Extract the (x, y) coordinate from the center of the cell holding the provided text.  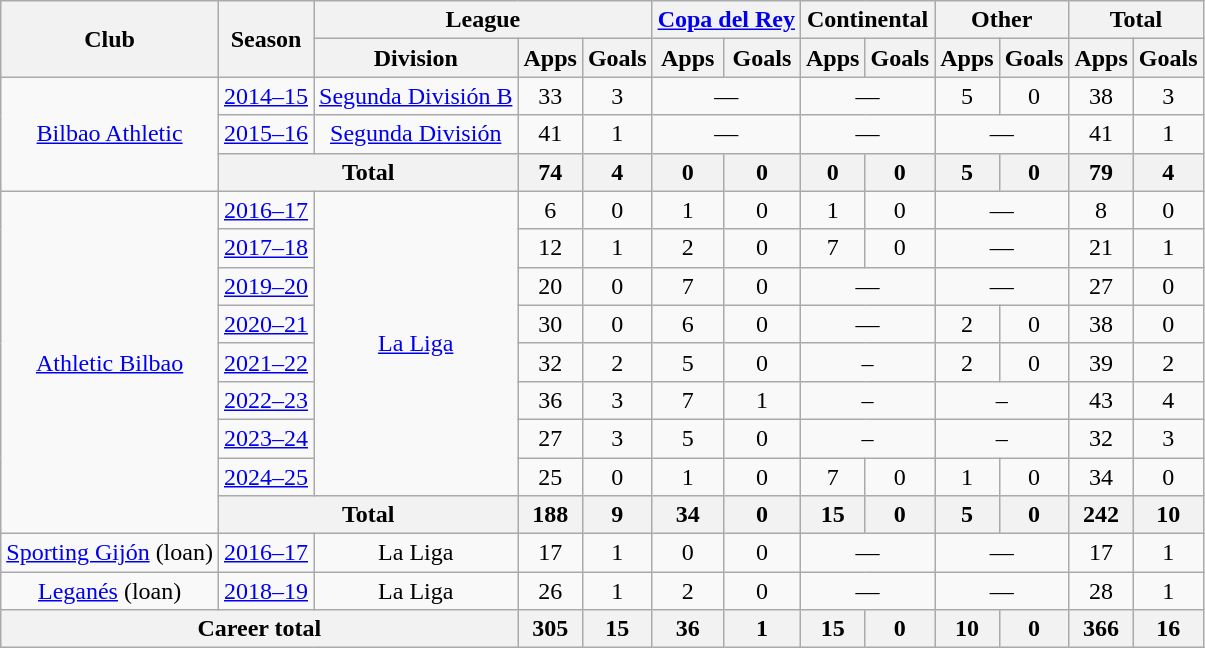
20 (550, 286)
League (484, 20)
43 (1101, 400)
16 (1168, 629)
366 (1101, 629)
2021–22 (266, 362)
Career total (260, 629)
Copa del Rey (726, 20)
Bilbao Athletic (110, 134)
Other (1002, 20)
30 (550, 324)
Club (110, 39)
2015–16 (266, 134)
188 (550, 515)
2022–23 (266, 400)
2020–21 (266, 324)
74 (550, 172)
Season (266, 39)
12 (550, 248)
33 (550, 96)
305 (550, 629)
2019–20 (266, 286)
Sporting Gijón (loan) (110, 553)
21 (1101, 248)
Division (416, 58)
Leganés (loan) (110, 591)
Segunda División B (416, 96)
9 (617, 515)
8 (1101, 210)
2017–18 (266, 248)
2014–15 (266, 96)
2024–25 (266, 477)
2018–19 (266, 591)
Continental (868, 20)
79 (1101, 172)
25 (550, 477)
242 (1101, 515)
26 (550, 591)
Athletic Bilbao (110, 362)
28 (1101, 591)
Segunda División (416, 134)
39 (1101, 362)
2023–24 (266, 438)
